Output the [x, y] coordinate of the center of the cell containing the given text.  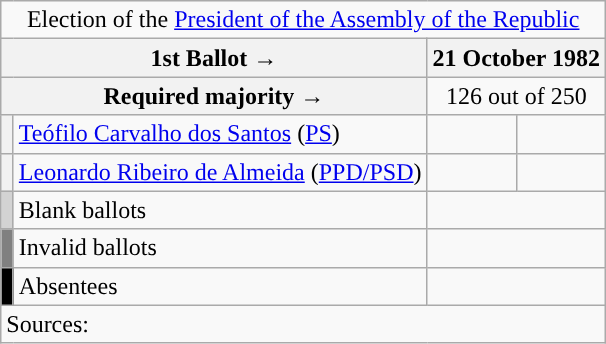
Absentees [220, 286]
Invalid ballots [220, 248]
Election of the President of the Assembly of the Republic [304, 20]
Blank ballots [220, 210]
Leonardo Ribeiro de Almeida (PPD/PSD) [220, 172]
126 out of 250 [516, 96]
Sources: [304, 324]
21 October 1982 [516, 58]
Required majority → [214, 96]
Teófilo Carvalho dos Santos (PS) [220, 134]
1st Ballot → [214, 58]
